Return the [X, Y] coordinate for the center point of the cell that contains the specified text.  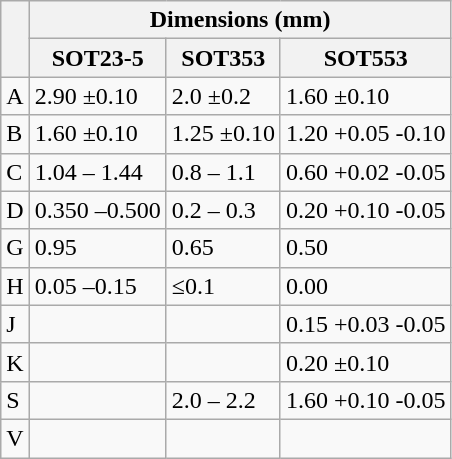
2.0 – 2.2 [223, 400]
H [15, 286]
2.0 ±0.2 [223, 96]
≤0.1 [223, 286]
0.2 – 0.3 [223, 210]
SOT23-5 [98, 58]
A [15, 96]
D [15, 210]
C [15, 172]
1.04 – 1.44 [98, 172]
0.350 –0.500 [98, 210]
S [15, 400]
0.8 – 1.1 [223, 172]
0.50 [366, 248]
K [15, 362]
B [15, 134]
Dimensions (mm) [240, 20]
0.95 [98, 248]
0.00 [366, 286]
0.15 +0.03 -0.05 [366, 324]
1.60 +0.10 -0.05 [366, 400]
SOT353 [223, 58]
G [15, 248]
V [15, 438]
0.60 +0.02 -0.05 [366, 172]
0.05 –0.15 [98, 286]
J [15, 324]
0.20 +0.10 -0.05 [366, 210]
SOT553 [366, 58]
2.90 ±0.10 [98, 96]
1.20 +0.05 -0.10 [366, 134]
0.65 [223, 248]
0.20 ±0.10 [366, 362]
1.25 ±0.10 [223, 134]
